Search for the cell housing the specified text and yield its [x, y] center coordinate. 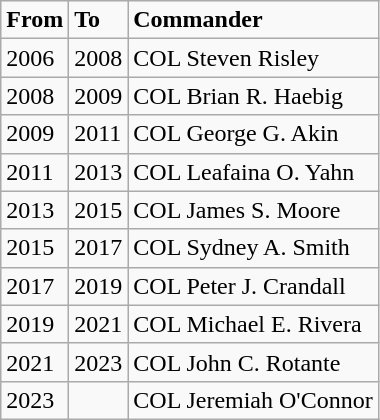
To [98, 20]
COL Leafaina O. Yahn [253, 172]
COL Sydney A. Smith [253, 248]
COL Brian R. Haebig [253, 96]
COL Jeremiah O'Connor [253, 400]
COL Michael E. Rivera [253, 324]
From [35, 20]
Commander [253, 20]
COL Peter J. Crandall [253, 286]
COL John C. Rotante [253, 362]
2006 [35, 58]
COL George G. Akin [253, 134]
COL James S. Moore [253, 210]
COL Steven Risley [253, 58]
